Scan for the cell matching the given text and deliver its [X, Y] coordinate at center. 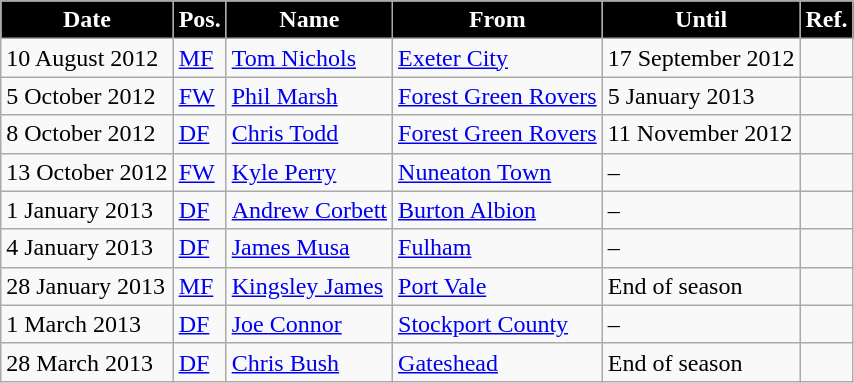
Name [309, 20]
Gateshead [498, 362]
Ref. [826, 20]
17 September 2012 [701, 58]
Joe Connor [309, 324]
Tom Nichols [309, 58]
Until [701, 20]
Kingsley James [309, 286]
James Musa [309, 248]
Stockport County [498, 324]
8 October 2012 [87, 134]
Chris Bush [309, 362]
From [498, 20]
28 January 2013 [87, 286]
1 March 2013 [87, 324]
Port Vale [498, 286]
4 January 2013 [87, 248]
5 October 2012 [87, 96]
Kyle Perry [309, 172]
Nuneaton Town [498, 172]
11 November 2012 [701, 134]
Andrew Corbett [309, 210]
Fulham [498, 248]
5 January 2013 [701, 96]
Date [87, 20]
28 March 2013 [87, 362]
10 August 2012 [87, 58]
13 October 2012 [87, 172]
Phil Marsh [309, 96]
1 January 2013 [87, 210]
Pos. [200, 20]
Burton Albion [498, 210]
Chris Todd [309, 134]
Exeter City [498, 58]
